Capture the cell that displays the provided text and extract its (x, y) central coordinate. 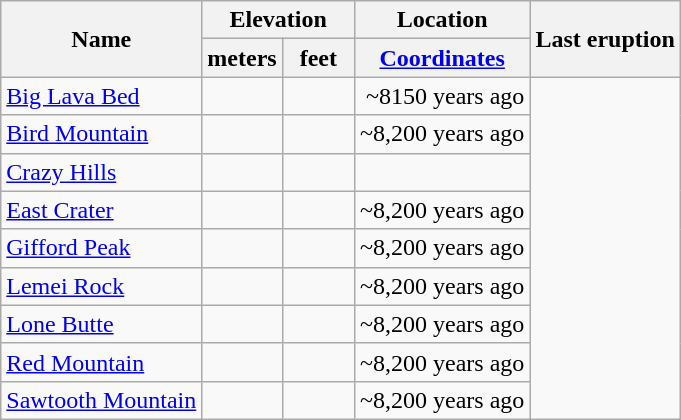
Name (102, 39)
Last eruption (605, 39)
Location (442, 20)
Lemei Rock (102, 286)
East Crater (102, 210)
Crazy Hills (102, 172)
Red Mountain (102, 362)
meters (242, 58)
Elevation (278, 20)
Sawtooth Mountain (102, 400)
Big Lava Bed (102, 96)
feet (318, 58)
Gifford Peak (102, 248)
Coordinates (442, 58)
~8150 years ago (442, 96)
Lone Butte (102, 324)
Bird Mountain (102, 134)
